Capture the cell that displays the provided text and extract its (X, Y) central coordinate. 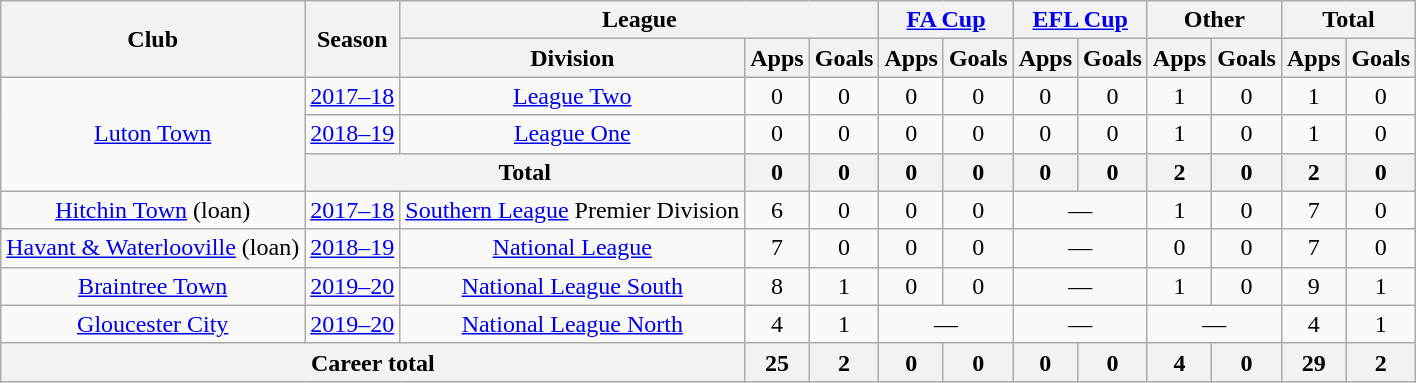
League Two (572, 96)
Season (352, 39)
Division (572, 58)
Braintree Town (153, 286)
National League (572, 248)
25 (777, 362)
Hitchin Town (loan) (153, 210)
9 (1313, 286)
League One (572, 134)
29 (1313, 362)
Club (153, 39)
EFL Cup (1080, 20)
Luton Town (153, 134)
FA Cup (946, 20)
Other (1214, 20)
Career total (373, 362)
Gloucester City (153, 324)
8 (777, 286)
National League North (572, 324)
League (640, 20)
Southern League Premier Division (572, 210)
Havant & Waterlooville (loan) (153, 248)
National League South (572, 286)
6 (777, 210)
